Determine the (X, Y) coordinate at the center of the cell enclosing the given text.  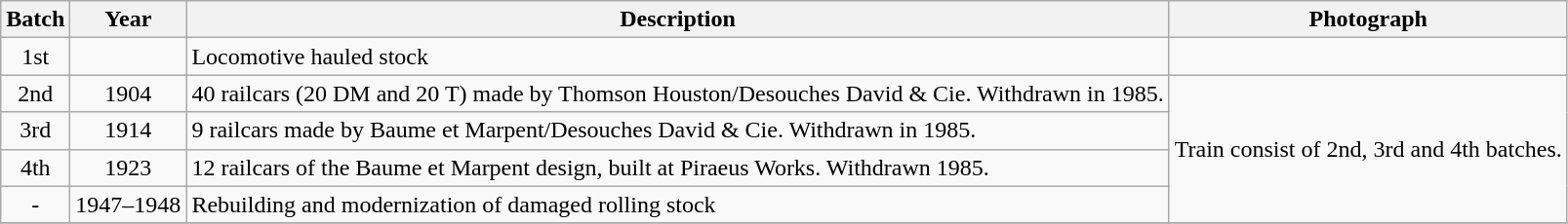
1947–1948 (129, 205)
- (35, 205)
2nd (35, 93)
3rd (35, 131)
1904 (129, 93)
12 railcars of the Baume et Marpent design, built at Piraeus Works. Withdrawn 1985. (677, 168)
Batch (35, 19)
Year (129, 19)
Photograph (1368, 19)
1923 (129, 168)
1st (35, 56)
40 railcars (20 DM and 20 T) made by Thomson Houston/Desouches David & Cie. Withdrawn in 1985. (677, 93)
Rebuilding and modernization of damaged rolling stock (677, 205)
Train consist of 2nd, 3rd and 4th batches. (1368, 149)
4th (35, 168)
Locomotive hauled stock (677, 56)
1914 (129, 131)
9 railcars made by Baume et Marpent/Desouches David & Cie. Withdrawn in 1985. (677, 131)
Description (677, 19)
